Locate the cell with the specified text and output its [X, Y] center coordinate. 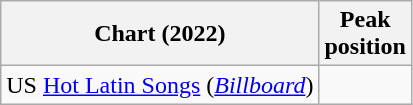
Peakposition [365, 34]
US Hot Latin Songs (Billboard) [160, 85]
Chart (2022) [160, 34]
